Output the [x, y] coordinate of the center of the cell containing the given text.  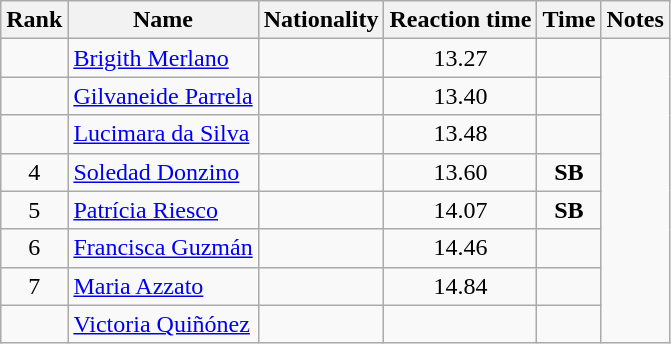
Rank [34, 20]
Maria Azzato [163, 286]
Name [163, 20]
Time [569, 20]
Francisca Guzmán [163, 248]
7 [34, 286]
13.27 [460, 58]
4 [34, 172]
6 [34, 248]
14.46 [460, 248]
Soledad Donzino [163, 172]
13.60 [460, 172]
Brigith Merlano [163, 58]
Nationality [321, 20]
14.84 [460, 286]
Victoria Quiñónez [163, 324]
13.48 [460, 134]
14.07 [460, 210]
Patrícia Riesco [163, 210]
13.40 [460, 96]
Gilvaneide Parrela [163, 96]
5 [34, 210]
Lucimara da Silva [163, 134]
Reaction time [460, 20]
Notes [635, 20]
